Return the (x, y) coordinate for the center point of the cell that contains the specified text.  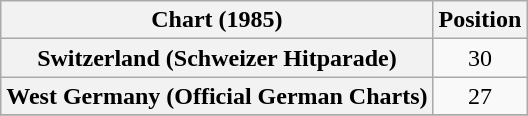
30 (480, 58)
Position (480, 20)
27 (480, 96)
West Germany (Official German Charts) (217, 96)
Switzerland (Schweizer Hitparade) (217, 58)
Chart (1985) (217, 20)
